Provide the [X, Y] coordinate of the cell's center where the given text is located.  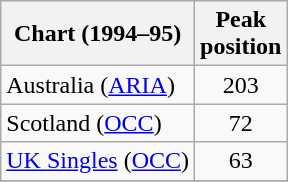
Chart (1994–95) [98, 34]
Scotland (OCC) [98, 123]
Peakposition [241, 34]
63 [241, 161]
203 [241, 85]
72 [241, 123]
UK Singles (OCC) [98, 161]
Australia (ARIA) [98, 85]
